Extract the [X, Y] coordinate from the center of the cell holding the provided text.  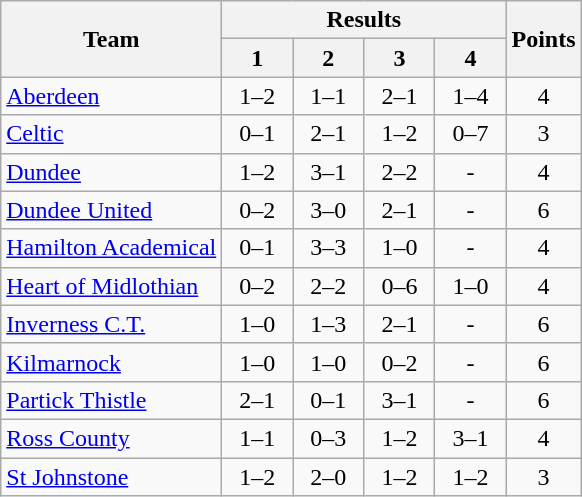
0–7 [470, 134]
St Johnstone [112, 477]
3–3 [328, 248]
Hamilton Academical [112, 248]
Partick Thistle [112, 400]
0–3 [328, 438]
Aberdeen [112, 96]
2–0 [328, 477]
Dundee United [112, 210]
1–4 [470, 96]
3–0 [328, 210]
2 [328, 58]
Dundee [112, 172]
Inverness C.T. [112, 324]
Points [544, 39]
0–6 [400, 286]
Heart of Midlothian [112, 286]
Celtic [112, 134]
Kilmarnock [112, 362]
Team [112, 39]
1 [258, 58]
Ross County [112, 438]
Results [364, 20]
1–3 [328, 324]
